Find where the given text appears and provide that cell's center as [X, Y] coordinate. 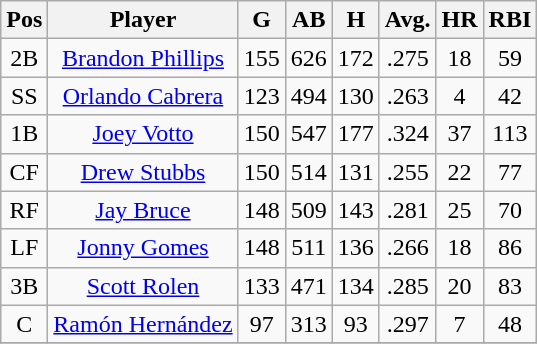
H [356, 20]
626 [308, 58]
Brandon Phillips [143, 58]
RF [24, 210]
.263 [408, 96]
177 [356, 134]
77 [510, 172]
123 [262, 96]
20 [460, 286]
93 [356, 324]
.266 [408, 248]
.281 [408, 210]
97 [262, 324]
83 [510, 286]
313 [308, 324]
25 [460, 210]
547 [308, 134]
42 [510, 96]
Scott Rolen [143, 286]
RBI [510, 20]
86 [510, 248]
514 [308, 172]
22 [460, 172]
HR [460, 20]
Drew Stubbs [143, 172]
37 [460, 134]
Player [143, 20]
113 [510, 134]
C [24, 324]
Ramón Hernández [143, 324]
143 [356, 210]
131 [356, 172]
4 [460, 96]
Jonny Gomes [143, 248]
Pos [24, 20]
.285 [408, 286]
AB [308, 20]
7 [460, 324]
Jay Bruce [143, 210]
LF [24, 248]
.275 [408, 58]
494 [308, 96]
.324 [408, 134]
134 [356, 286]
G [262, 20]
CF [24, 172]
155 [262, 58]
48 [510, 324]
.255 [408, 172]
133 [262, 286]
130 [356, 96]
Avg. [408, 20]
172 [356, 58]
1B [24, 134]
136 [356, 248]
Joey Votto [143, 134]
59 [510, 58]
SS [24, 96]
509 [308, 210]
3B [24, 286]
Orlando Cabrera [143, 96]
511 [308, 248]
.297 [408, 324]
2B [24, 58]
70 [510, 210]
471 [308, 286]
